Detect which cell encompasses the target text, then output its (x, y) center coordinate. 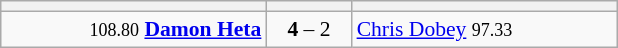
108.80 Damon Heta (134, 29)
4 – 2 (308, 29)
Chris Dobey 97.33 (484, 29)
